Provide the (x, y) coordinate of the cell's center where the given text is located.  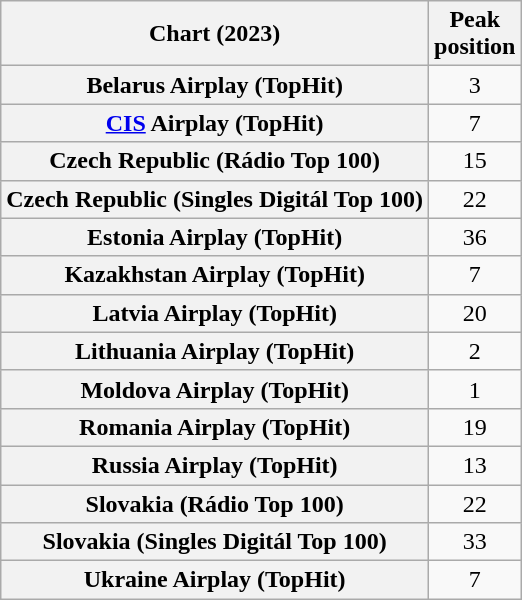
36 (475, 237)
Chart (2023) (215, 34)
Ukraine Airplay (TopHit) (215, 580)
2 (475, 351)
Belarus Airplay (TopHit) (215, 85)
Peakposition (475, 34)
Russia Airplay (TopHit) (215, 465)
Moldova Airplay (TopHit) (215, 389)
CIS Airplay (TopHit) (215, 123)
Latvia Airplay (TopHit) (215, 313)
3 (475, 85)
Estonia Airplay (TopHit) (215, 237)
20 (475, 313)
13 (475, 465)
Romania Airplay (TopHit) (215, 427)
33 (475, 542)
Lithuania Airplay (TopHit) (215, 351)
1 (475, 389)
Slovakia (Rádio Top 100) (215, 503)
Czech Republic (Singles Digitál Top 100) (215, 199)
Czech Republic (Rádio Top 100) (215, 161)
19 (475, 427)
Kazakhstan Airplay (TopHit) (215, 275)
Slovakia (Singles Digitál Top 100) (215, 542)
15 (475, 161)
